Find where the given text appears and provide that cell's center as [X, Y] coordinate. 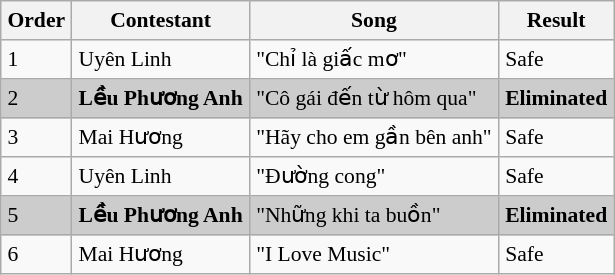
1 [36, 60]
4 [36, 176]
"I Love Music" [374, 254]
"Hãy cho em gần bên anh" [374, 138]
Song [374, 20]
5 [36, 216]
Contestant [161, 20]
6 [36, 254]
"Cô gái đến từ hôm qua" [374, 98]
"Chỉ là giấc mơ" [374, 60]
Result [556, 20]
2 [36, 98]
"Những khi ta buồn" [374, 216]
"Đường cong" [374, 176]
Order [36, 20]
3 [36, 138]
